Determine the [X, Y] coordinate at the center of the cell enclosing the given text.  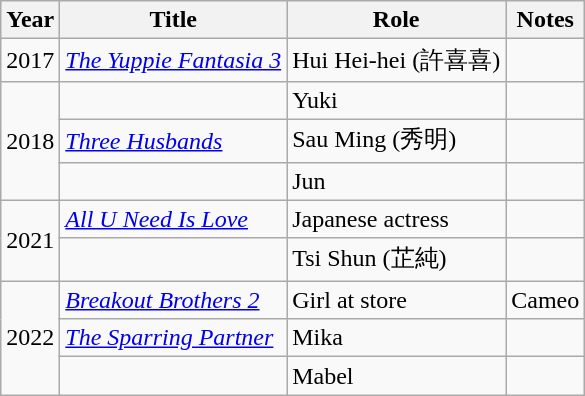
Mabel [396, 376]
Breakout Brothers 2 [174, 300]
Year [30, 20]
2018 [30, 140]
The Yuppie Fantasia 3 [174, 60]
2022 [30, 338]
2021 [30, 240]
2017 [30, 60]
Mika [396, 338]
The Sparring Partner [174, 338]
Role [396, 20]
All U Need Is Love [174, 219]
Hui Hei-hei (許喜喜) [396, 60]
Yuki [396, 100]
Girl at store [396, 300]
Three Husbands [174, 140]
Tsi Shun (芷純) [396, 260]
Title [174, 20]
Japanese actress [396, 219]
Sau Ming (秀明) [396, 140]
Jun [396, 181]
Cameo [546, 300]
Notes [546, 20]
